Locate the cell with the specified text and output its [X, Y] center coordinate. 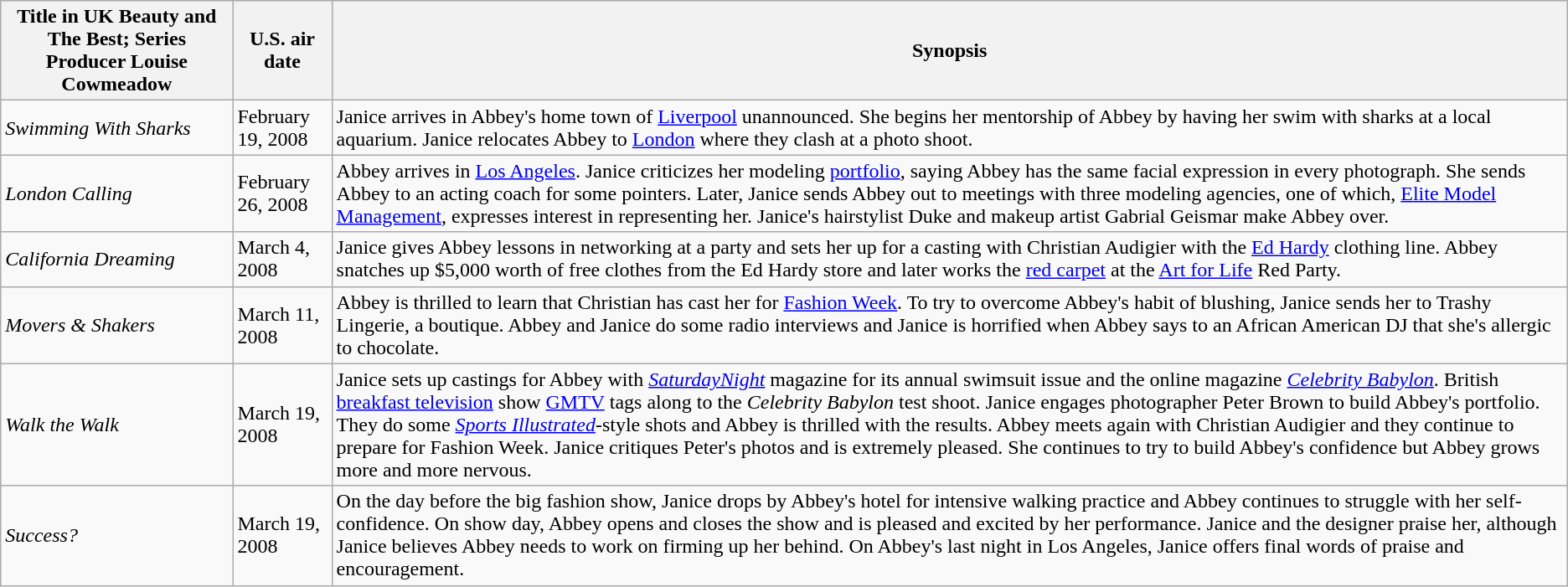
Synopsis [950, 50]
February 19, 2008 [282, 127]
March 11, 2008 [282, 325]
U.S. air date [282, 50]
March 4, 2008 [282, 260]
Walk the Walk [117, 425]
Title in UK Beauty and The Best; Series Producer Louise Cowmeadow [117, 50]
February 26, 2008 [282, 193]
Swimming With Sharks [117, 127]
Success? [117, 536]
Movers & Shakers [117, 325]
London Calling [117, 193]
California Dreaming [117, 260]
